Provide the (x, y) coordinate of the cell's center where the given text is located.  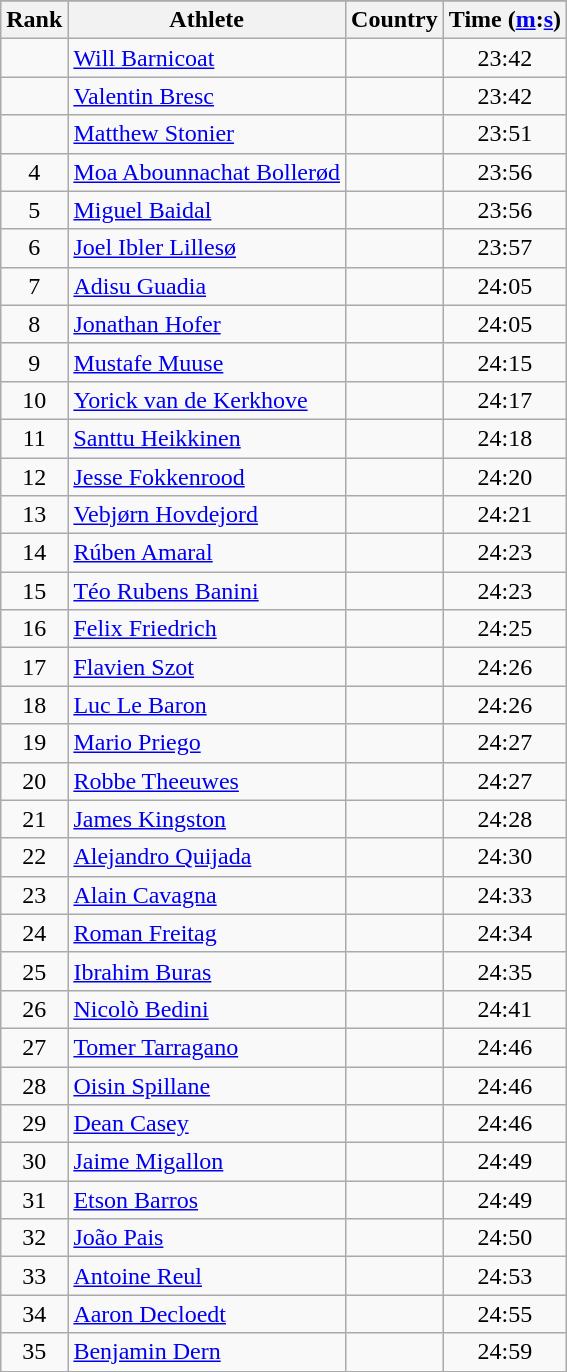
Luc Le Baron (207, 705)
15 (34, 591)
24:18 (504, 438)
Dean Casey (207, 1124)
13 (34, 515)
24:50 (504, 1238)
31 (34, 1200)
24 (34, 933)
24:53 (504, 1276)
24:55 (504, 1314)
João Pais (207, 1238)
Miguel Baidal (207, 210)
Mario Priego (207, 743)
24:33 (504, 895)
24:20 (504, 477)
17 (34, 667)
24:35 (504, 971)
11 (34, 438)
24:59 (504, 1352)
Felix Friedrich (207, 629)
32 (34, 1238)
24:41 (504, 1009)
24:17 (504, 400)
Jesse Fokkenrood (207, 477)
Jonathan Hofer (207, 324)
26 (34, 1009)
30 (34, 1162)
Oisin Spillane (207, 1085)
Santtu Heikkinen (207, 438)
4 (34, 172)
Matthew Stonier (207, 134)
Roman Freitag (207, 933)
10 (34, 400)
James Kingston (207, 819)
Joel Ibler Lillesø (207, 248)
Moa Abounnachat Bollerød (207, 172)
14 (34, 553)
Adisu Guadia (207, 286)
8 (34, 324)
Mustafe Muuse (207, 362)
23:51 (504, 134)
19 (34, 743)
24:21 (504, 515)
Alejandro Quijada (207, 857)
Rank (34, 20)
Robbe Theeuwes (207, 781)
24:28 (504, 819)
28 (34, 1085)
20 (34, 781)
27 (34, 1047)
Vebjørn Hovdejord (207, 515)
29 (34, 1124)
25 (34, 971)
Flavien Szot (207, 667)
Time (m:s) (504, 20)
Will Barnicoat (207, 58)
24:15 (504, 362)
Benjamin Dern (207, 1352)
Téo Rubens Banini (207, 591)
Etson Barros (207, 1200)
18 (34, 705)
24:34 (504, 933)
Yorick van de Kerkhove (207, 400)
21 (34, 819)
Antoine Reul (207, 1276)
Jaime Migallon (207, 1162)
12 (34, 477)
35 (34, 1352)
Alain Cavagna (207, 895)
Nicolò Bedini (207, 1009)
Country (395, 20)
24:30 (504, 857)
5 (34, 210)
9 (34, 362)
Athlete (207, 20)
33 (34, 1276)
Aaron Decloedt (207, 1314)
Valentin Bresc (207, 96)
16 (34, 629)
Rúben Amaral (207, 553)
24:25 (504, 629)
7 (34, 286)
Ibrahim Buras (207, 971)
22 (34, 857)
Tomer Tarragano (207, 1047)
23 (34, 895)
6 (34, 248)
23:57 (504, 248)
34 (34, 1314)
